For the text-containing cell, return its midpoint in (X, Y) coordinate format. 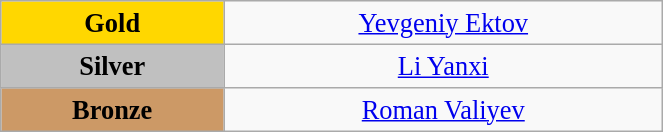
Yevgeniy Ektov (444, 22)
Bronze (112, 109)
Li Yanxi (444, 66)
Gold (112, 22)
Roman Valiyev (444, 109)
Silver (112, 66)
